Detect which cell encompasses the target text, then output its [X, Y] center coordinate. 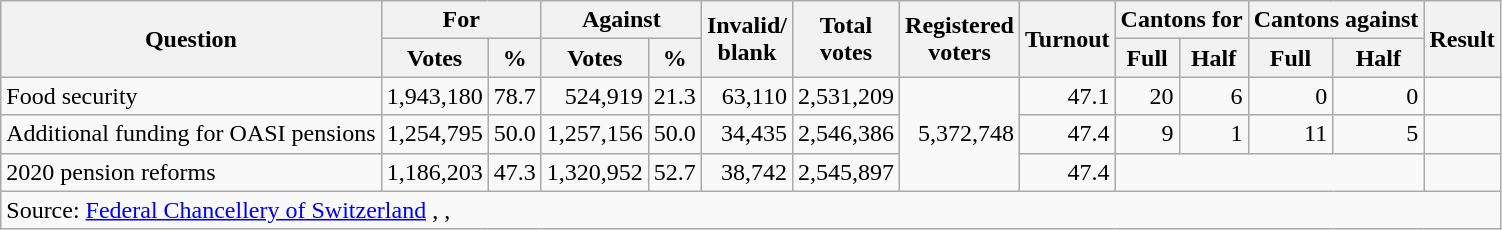
Invalid/blank [746, 39]
2020 pension reforms [191, 172]
1,257,156 [594, 134]
For [461, 20]
1,320,952 [594, 172]
524,919 [594, 96]
Food security [191, 96]
38,742 [746, 172]
52.7 [674, 172]
34,435 [746, 134]
Additional funding for OASI pensions [191, 134]
Registeredvoters [960, 39]
9 [1147, 134]
1,943,180 [434, 96]
78.7 [514, 96]
1,254,795 [434, 134]
Cantons for [1182, 20]
47.1 [1067, 96]
Against [621, 20]
2,531,209 [846, 96]
1,186,203 [434, 172]
Totalvotes [846, 39]
Source: Federal Chancellery of Switzerland , , [751, 210]
2,545,897 [846, 172]
Result [1462, 39]
Question [191, 39]
63,110 [746, 96]
5 [1378, 134]
20 [1147, 96]
Turnout [1067, 39]
Cantons against [1336, 20]
47.3 [514, 172]
6 [1214, 96]
21.3 [674, 96]
1 [1214, 134]
11 [1290, 134]
2,546,386 [846, 134]
5,372,748 [960, 134]
